Return the (X, Y) coordinate for the center point of the cell that contains the specified text.  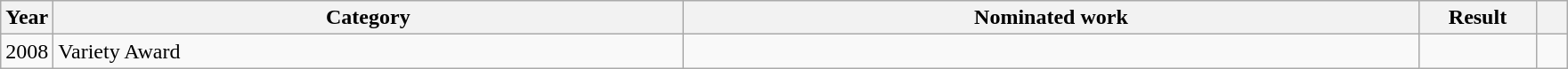
Year (27, 18)
Nominated work (1051, 18)
Category (369, 18)
2008 (27, 51)
Variety Award (369, 51)
Result (1478, 18)
